Output the [x, y] coordinate of the center of the cell containing the given text.  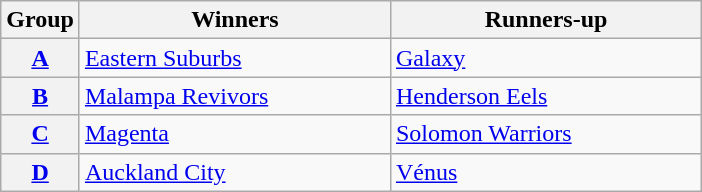
Auckland City [234, 172]
Vénus [546, 172]
C [40, 134]
Galaxy [546, 58]
Henderson Eels [546, 96]
Malampa Revivors [234, 96]
B [40, 96]
Winners [234, 20]
A [40, 58]
Group [40, 20]
Eastern Suburbs [234, 58]
Runners-up [546, 20]
Solomon Warriors [546, 134]
D [40, 172]
Magenta [234, 134]
